Extract the [x, y] coordinate from the center of the cell holding the provided text.  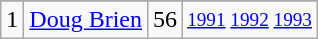
1991 1992 1993 [250, 20]
Doug Brien [86, 20]
56 [166, 20]
1 [12, 20]
